Provide the (X, Y) coordinate of the cell's center where the given text is located.  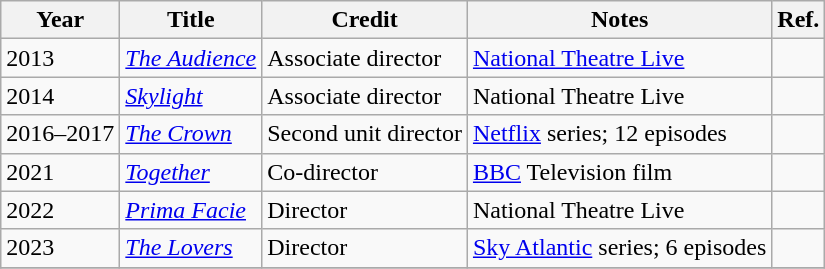
2013 (60, 58)
Ref. (798, 20)
2023 (60, 248)
2021 (60, 172)
Credit (365, 20)
Notes (619, 20)
Title (191, 20)
Skylight (191, 96)
The Audience (191, 58)
Netflix series; 12 episodes (619, 134)
Prima Facie (191, 210)
Co-director (365, 172)
2022 (60, 210)
BBC Television film (619, 172)
Second unit director (365, 134)
2014 (60, 96)
The Crown (191, 134)
Year (60, 20)
The Lovers (191, 248)
Together (191, 172)
2016–2017 (60, 134)
Sky Atlantic series; 6 episodes (619, 248)
